Locate the cell with the specified text and output its [X, Y] center coordinate. 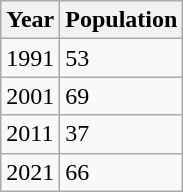
2011 [30, 134]
2021 [30, 172]
69 [122, 96]
Year [30, 20]
2001 [30, 96]
66 [122, 172]
Population [122, 20]
1991 [30, 58]
37 [122, 134]
53 [122, 58]
